Return [x, y] of the center of cell containing provided text 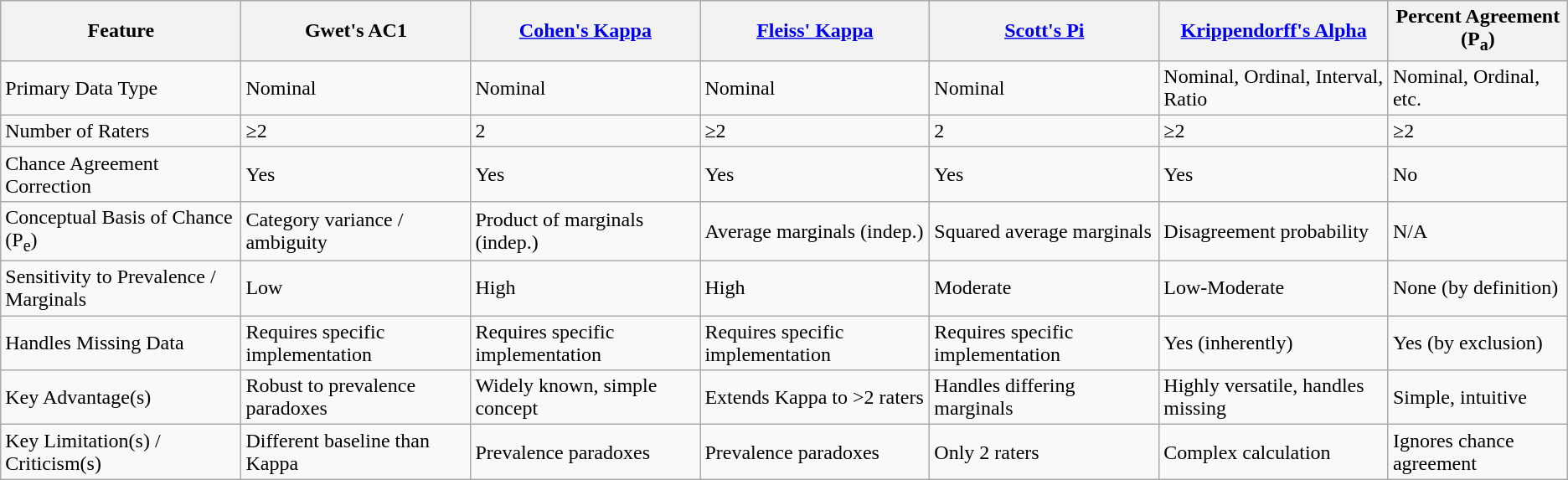
Conceptual Basis of Chance (Pe) [121, 231]
Cohen's Kappa [585, 30]
Highly versatile, handles missing [1274, 397]
Robust to prevalence paradoxes [356, 397]
Extends Kappa to >2 raters [815, 397]
Moderate [1044, 288]
Low-Moderate [1274, 288]
Complex calculation [1274, 452]
Handles differing marginals [1044, 397]
Handles Missing Data [121, 343]
Ignores chance agreement [1478, 452]
Category variance / ambiguity [356, 231]
Yes (by exclusion) [1478, 343]
Gwet's AC1 [356, 30]
Average marginals (indep.) [815, 231]
Number of Raters [121, 131]
Scott's Pi [1044, 30]
Product of marginals (indep.) [585, 231]
Fleiss' Kappa [815, 30]
Chance Agreement Correction [121, 174]
Percent Agreement (Pa) [1478, 30]
Low [356, 288]
No [1478, 174]
Nominal, Ordinal, Interval, Ratio [1274, 87]
Sensitivity to Prevalence / Marginals [121, 288]
Key Limitation(s) / Criticism(s) [121, 452]
None (by definition) [1478, 288]
Different baseline than Kappa [356, 452]
Key Advantage(s) [121, 397]
Only 2 raters [1044, 452]
Disagreement probability [1274, 231]
Widely known, simple concept [585, 397]
Krippendorff's Alpha [1274, 30]
Simple, intuitive [1478, 397]
Yes (inherently) [1274, 343]
Nominal, Ordinal, etc. [1478, 87]
Feature [121, 30]
Primary Data Type [121, 87]
N/A [1478, 231]
Squared average marginals [1044, 231]
